Find where the given text appears and provide that cell's center as [X, Y] coordinate. 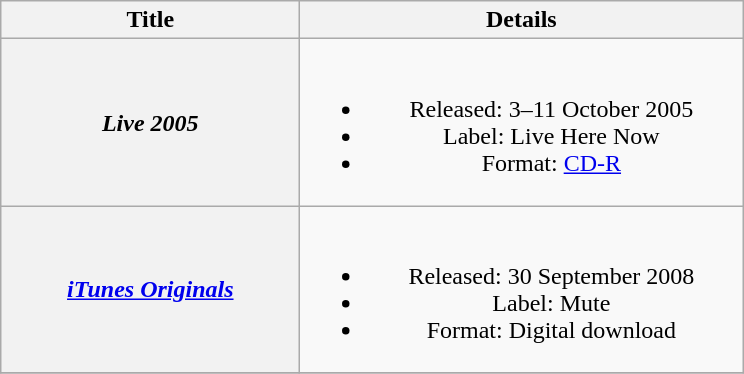
Released: 3–11 October 2005Label: Live Here NowFormat: CD-R [522, 122]
iTunes Originals [150, 290]
Title [150, 20]
Details [522, 20]
Live 2005 [150, 122]
Released: 30 September 2008Label: MuteFormat: Digital download [522, 290]
